Pinpoint the cell where the given text exists, returning its (X, Y) midpoint coordinate. 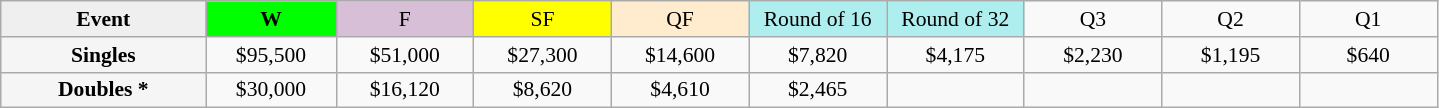
Round of 16 (818, 19)
Event (104, 19)
Q1 (1368, 19)
Doubles * (104, 90)
$14,600 (680, 55)
Singles (104, 55)
$4,610 (680, 90)
Q3 (1093, 19)
W (271, 19)
$640 (1368, 55)
$27,300 (543, 55)
$2,230 (1093, 55)
SF (543, 19)
Q2 (1231, 19)
$51,000 (405, 55)
$7,820 (818, 55)
$16,120 (405, 90)
QF (680, 19)
$8,620 (543, 90)
Round of 32 (955, 19)
$4,175 (955, 55)
F (405, 19)
$95,500 (271, 55)
$30,000 (271, 90)
$1,195 (1231, 55)
$2,465 (818, 90)
